For the text-containing cell, return its midpoint in (X, Y) coordinate format. 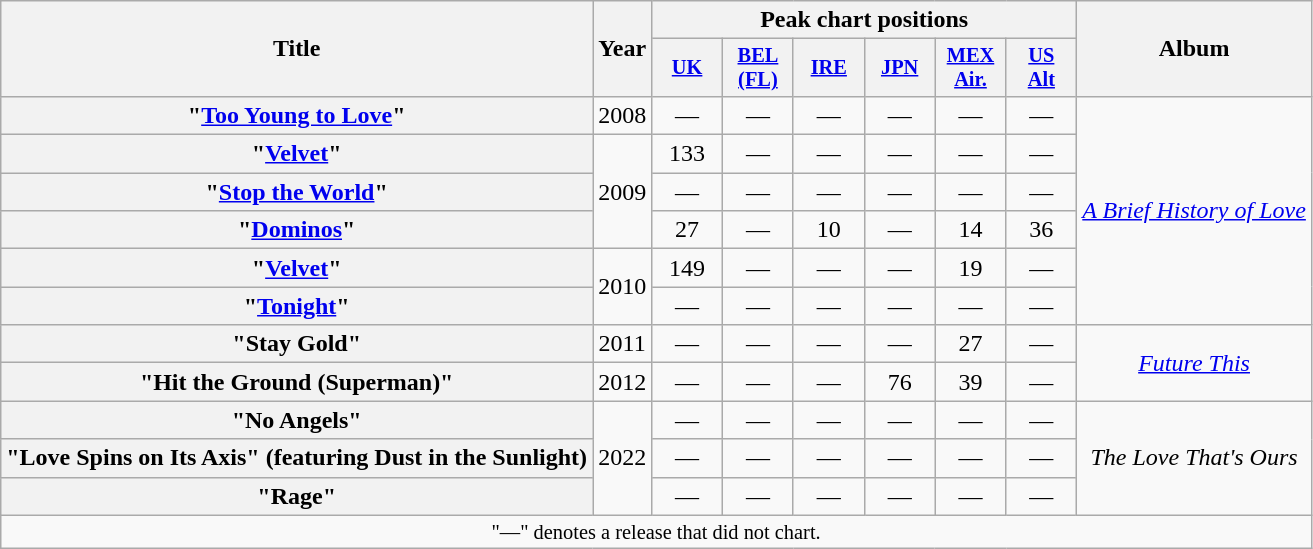
UK (688, 68)
76 (900, 382)
2011 (622, 344)
JPN (900, 68)
"Dominos" (297, 230)
Future This (1194, 363)
19 (970, 268)
133 (688, 154)
"Tonight" (297, 306)
14 (970, 230)
2022 (622, 458)
BEL(FL) (758, 68)
2010 (622, 287)
"Rage" (297, 496)
Album (1194, 49)
2009 (622, 192)
149 (688, 268)
2008 (622, 115)
Year (622, 49)
IRE (828, 68)
2012 (622, 382)
36 (1042, 230)
Peak chart positions (864, 20)
"Stay Gold" (297, 344)
A Brief History of Love (1194, 210)
"Hit the Ground (Superman)" (297, 382)
"No Angels" (297, 420)
The Love That's Ours (1194, 458)
USAlt (1042, 68)
"Love Spins on Its Axis" (featuring Dust in the Sunlight) (297, 458)
"—" denotes a release that did not chart. (656, 532)
39 (970, 382)
10 (828, 230)
"Stop the World" (297, 192)
MEXAir. (970, 68)
"Too Young to Love" (297, 115)
Title (297, 49)
